For the text-containing cell, return its midpoint in [X, Y] coordinate format. 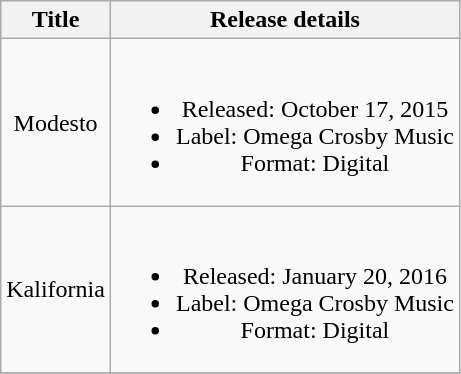
Modesto [56, 122]
Release details [284, 20]
Released: October 17, 2015Label: Omega Crosby MusicFormat: Digital [284, 122]
Title [56, 20]
Kalifornia [56, 290]
Released: January 20, 2016Label: Omega Crosby MusicFormat: Digital [284, 290]
